Return (x, y) of the center of cell containing provided text 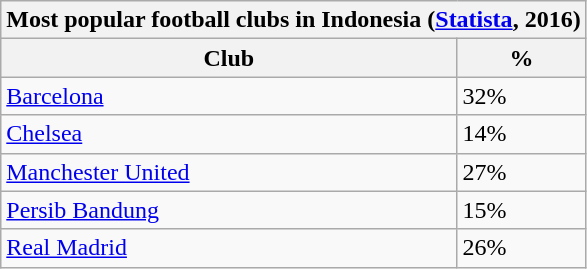
Real Madrid (229, 248)
14% (522, 134)
Most popular football clubs in Indonesia (Statista, 2016) (294, 20)
15% (522, 210)
Barcelona (229, 96)
32% (522, 96)
26% (522, 248)
27% (522, 172)
Persib Bandung (229, 210)
Chelsea (229, 134)
Club (229, 58)
% (522, 58)
Manchester United (229, 172)
